Pinpoint the cell where the given text exists, returning its [X, Y] midpoint coordinate. 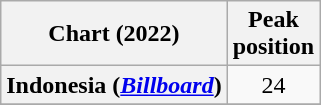
Peakposition [273, 34]
Indonesia (Billboard) [114, 85]
Chart (2022) [114, 34]
24 [273, 85]
